Locate the cell with the specified text and output its (X, Y) center coordinate. 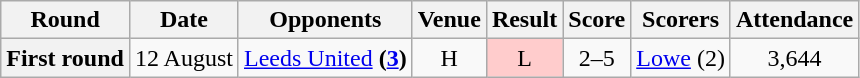
Attendance (794, 20)
Date (184, 20)
H (449, 58)
L (524, 58)
2–5 (597, 58)
Round (66, 20)
Venue (449, 20)
Result (524, 20)
Lowe (2) (681, 58)
Score (597, 20)
Leeds United (3) (325, 58)
3,644 (794, 58)
First round (66, 58)
Scorers (681, 20)
Opponents (325, 20)
12 August (184, 58)
